For the text-containing cell, return its midpoint in (x, y) coordinate format. 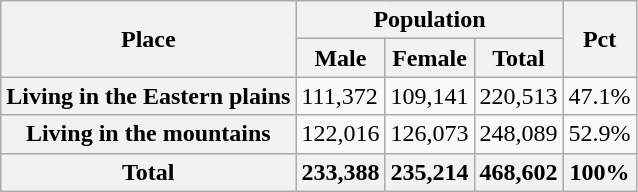
47.1% (600, 96)
248,089 (518, 134)
Female (430, 58)
Place (148, 39)
Pct (600, 39)
233,388 (340, 172)
100% (600, 172)
52.9% (600, 134)
126,073 (430, 134)
109,141 (430, 96)
Living in the Eastern plains (148, 96)
468,602 (518, 172)
Population (430, 20)
111,372 (340, 96)
122,016 (340, 134)
235,214 (430, 172)
220,513 (518, 96)
Living in the mountains (148, 134)
Male (340, 58)
